Scan for the cell matching the given text and deliver its [X, Y] coordinate at center. 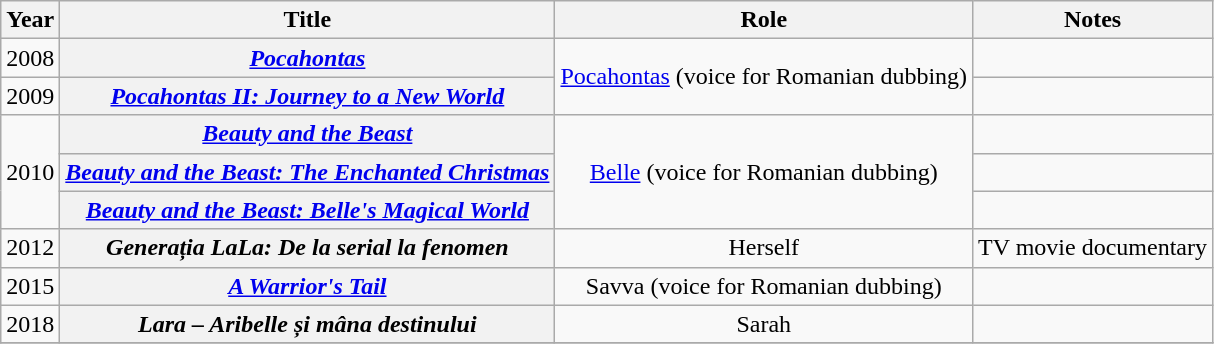
Beauty and the Beast: The Enchanted Christmas [308, 172]
Sarah [764, 324]
Savva (voice for Romanian dubbing) [764, 286]
Year [30, 20]
Pocahontas II: Journey to a New World [308, 96]
2010 [30, 172]
Generația LaLa: De la serial la fenomen [308, 248]
2018 [30, 324]
2008 [30, 58]
Pocahontas (voice for Romanian dubbing) [764, 77]
Herself [764, 248]
Lara – Aribelle și mâna destinului [308, 324]
Beauty and the Beast: Belle's Magical World [308, 210]
Pocahontas [308, 58]
Role [764, 20]
Notes [1093, 20]
TV movie documentary [1093, 248]
Belle (voice for Romanian dubbing) [764, 172]
A Warrior's Tail [308, 286]
Beauty and the Beast [308, 134]
2009 [30, 96]
2015 [30, 286]
2012 [30, 248]
Title [308, 20]
